Output the [x, y] coordinate of the center of the cell containing the given text.  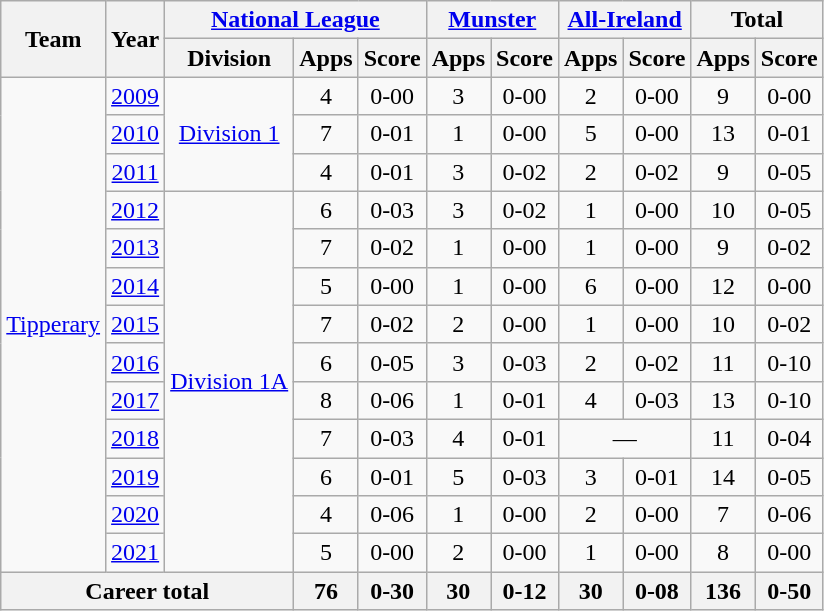
2011 [136, 172]
Tipperary [54, 324]
Total [757, 20]
0-04 [789, 438]
2016 [136, 362]
All-Ireland [624, 20]
0-30 [392, 591]
12 [723, 286]
Year [136, 39]
Division [230, 58]
2021 [136, 553]
2019 [136, 477]
Division 1A [230, 382]
2013 [136, 248]
2020 [136, 515]
2018 [136, 438]
2009 [136, 96]
2012 [136, 210]
76 [326, 591]
0-50 [789, 591]
2017 [136, 400]
Division 1 [230, 134]
Team [54, 39]
Career total [148, 591]
136 [723, 591]
National League [296, 20]
2010 [136, 134]
Munster [492, 20]
0-12 [525, 591]
— [624, 438]
2015 [136, 324]
14 [723, 477]
0-08 [657, 591]
2014 [136, 286]
